Locate the cell with the specified text and output its [x, y] center coordinate. 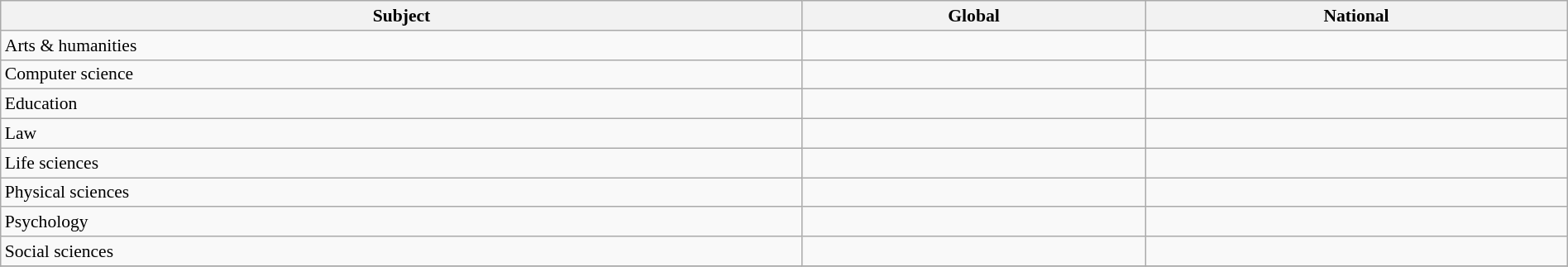
Law [402, 134]
Subject [402, 16]
Computer science [402, 74]
National [1356, 16]
Education [402, 104]
Global [973, 16]
Physical sciences [402, 193]
Social sciences [402, 251]
Psychology [402, 222]
Life sciences [402, 163]
Arts & humanities [402, 45]
